Output the (X, Y) coordinate of the center of the cell containing the given text.  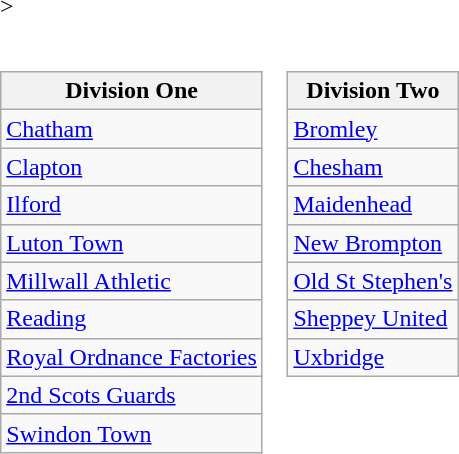
Maidenhead (373, 205)
Sheppey United (373, 319)
Old St Stephen's (373, 281)
Millwall Athletic (132, 281)
Reading (132, 319)
Bromley (373, 129)
Royal Ordnance Factories (132, 357)
New Brompton (373, 243)
Uxbridge (373, 357)
Luton Town (132, 243)
Chatham (132, 129)
Clapton (132, 167)
2nd Scots Guards (132, 395)
Division One (132, 91)
Division Two (373, 91)
Swindon Town (132, 433)
Chesham (373, 167)
Ilford (132, 205)
